Search for the cell housing the specified text and yield its [X, Y] center coordinate. 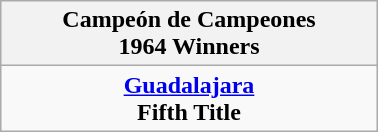
GuadalajaraFifth Title [189, 98]
Campeón de Campeones 1964 Winners [189, 34]
